Capture the cell that displays the provided text and extract its (X, Y) central coordinate. 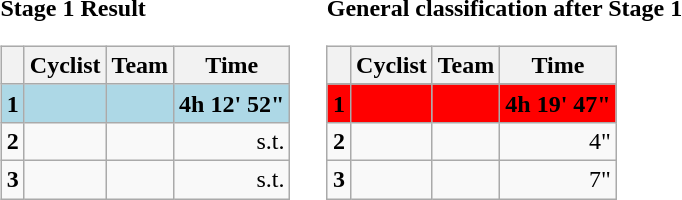
4" (558, 141)
4h 12' 52" (232, 103)
7" (558, 179)
4h 19' 47" (558, 103)
